Return [x, y] of the center of cell containing provided text 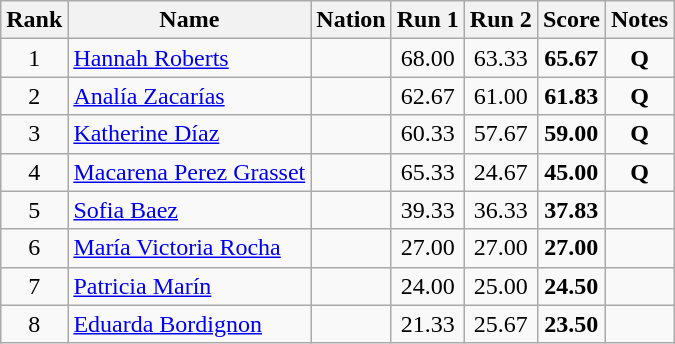
37.83 [571, 210]
7 [34, 286]
62.67 [428, 96]
63.33 [500, 58]
25.00 [500, 286]
61.00 [500, 96]
Name [190, 20]
1 [34, 58]
Macarena Perez Grasset [190, 172]
65.33 [428, 172]
45.00 [571, 172]
24.00 [428, 286]
Rank [34, 20]
4 [34, 172]
Nation [351, 20]
Patricia Marín [190, 286]
Score [571, 20]
Run 2 [500, 20]
23.50 [571, 324]
39.33 [428, 210]
Katherine Díaz [190, 134]
24.67 [500, 172]
57.67 [500, 134]
Eduarda Bordignon [190, 324]
65.67 [571, 58]
Hannah Roberts [190, 58]
Analía Zacarías [190, 96]
24.50 [571, 286]
25.67 [500, 324]
3 [34, 134]
María Victoria Rocha [190, 248]
68.00 [428, 58]
60.33 [428, 134]
5 [34, 210]
36.33 [500, 210]
8 [34, 324]
59.00 [571, 134]
Sofia Baez [190, 210]
2 [34, 96]
Run 1 [428, 20]
6 [34, 248]
61.83 [571, 96]
Notes [639, 20]
21.33 [428, 324]
